Scan for the cell matching the given text and deliver its (x, y) coordinate at center. 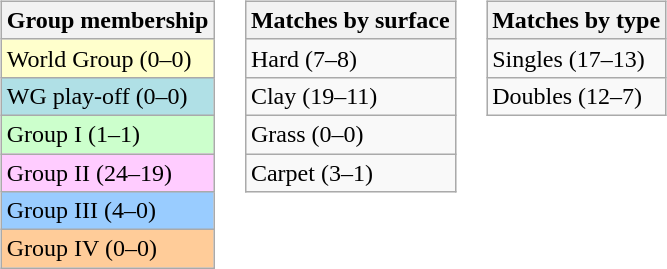
Matches by type (576, 20)
WG play-off (0–0) (108, 96)
Doubles (12–7) (576, 96)
Group II (24–19) (108, 173)
Group IV (0–0) (108, 249)
Group membership (108, 20)
World Group (0–0) (108, 58)
Matches by surface (350, 20)
Group I (1–1) (108, 134)
Grass (0–0) (350, 134)
Carpet (3–1) (350, 173)
Group III (4–0) (108, 211)
Singles (17–13) (576, 58)
Clay (19–11) (350, 96)
Hard (7–8) (350, 58)
